Capture the cell that displays the provided text and extract its [x, y] central coordinate. 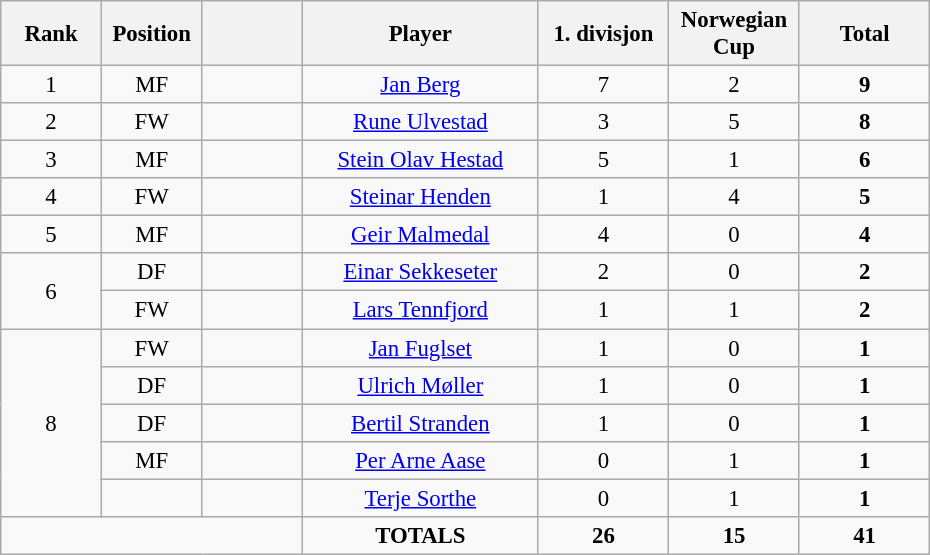
Stein Olav Hestad [421, 160]
Steinar Henden [421, 197]
7 [604, 85]
9 [864, 85]
1. divisjon [604, 34]
Jan Berg [421, 85]
26 [604, 536]
15 [734, 536]
Bertil Stranden [421, 423]
41 [864, 536]
Lars Tennfjord [421, 310]
Terje Sorthe [421, 498]
Rune Ulvestad [421, 122]
Rank [52, 34]
Position [152, 34]
Player [421, 34]
Ulrich Møller [421, 385]
Geir Malmedal [421, 235]
Einar Sekkeseter [421, 273]
Per Arne Aase [421, 460]
Jan Fuglset [421, 348]
Total [864, 34]
TOTALS [421, 536]
Norwegian Cup [734, 34]
